Determine the (X, Y) coordinate at the center of the cell enclosing the given text.  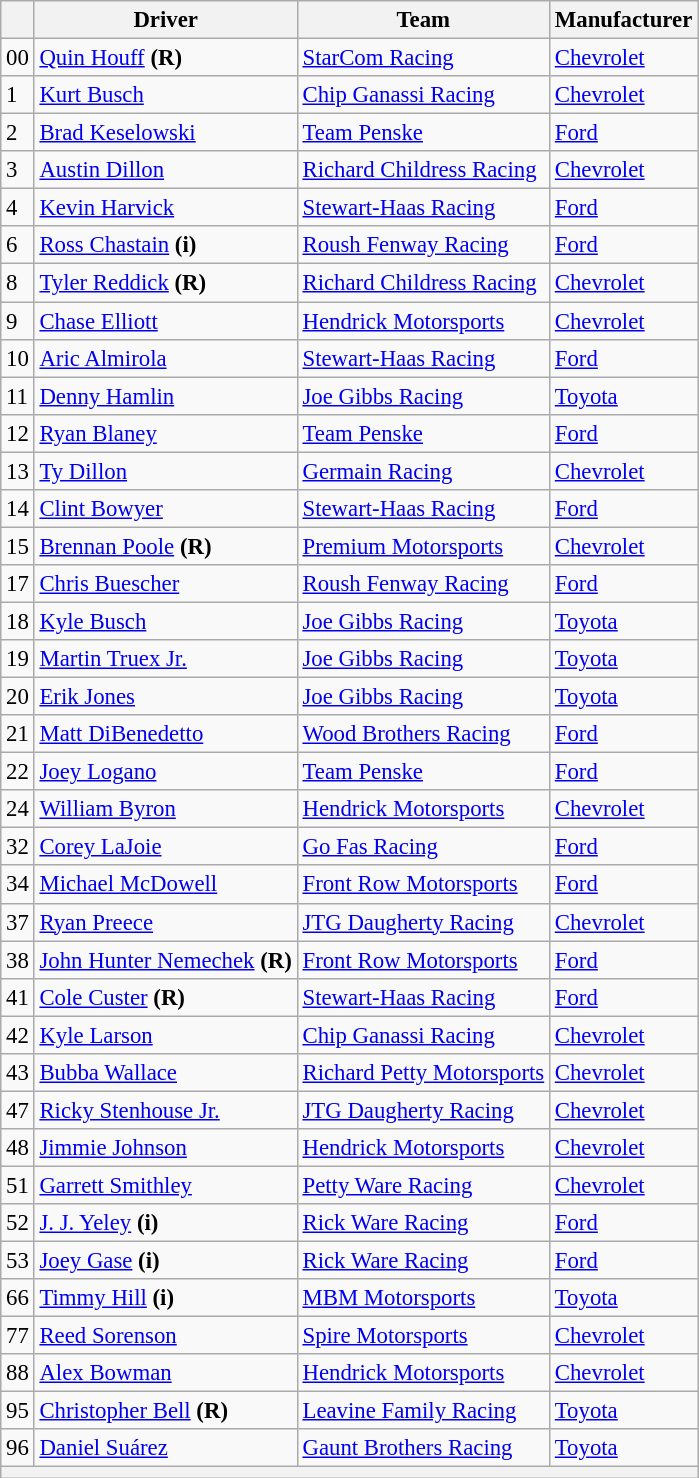
13 (18, 471)
42 (18, 1035)
Corey LaJoie (166, 847)
Jimmie Johnson (166, 1148)
William Byron (166, 809)
Premium Motorsports (423, 546)
Ryan Blaney (166, 433)
Germain Racing (423, 471)
95 (18, 1411)
Reed Sorenson (166, 1336)
Ross Chastain (i) (166, 245)
24 (18, 809)
Christopher Bell (R) (166, 1411)
22 (18, 772)
37 (18, 922)
Brennan Poole (R) (166, 546)
41 (18, 997)
Go Fas Racing (423, 847)
Garrett Smithley (166, 1185)
Clint Bowyer (166, 509)
8 (18, 283)
20 (18, 697)
96 (18, 1449)
Kyle Larson (166, 1035)
Brad Keselowski (166, 133)
12 (18, 433)
Daniel Suárez (166, 1449)
48 (18, 1148)
Michael McDowell (166, 885)
Kyle Busch (166, 621)
Joey Logano (166, 772)
4 (18, 208)
Cole Custer (R) (166, 997)
19 (18, 659)
14 (18, 509)
21 (18, 734)
Ricky Stenhouse Jr. (166, 1110)
Team (423, 20)
1 (18, 95)
9 (18, 321)
Quin Houff (R) (166, 58)
Spire Motorsports (423, 1336)
00 (18, 58)
66 (18, 1298)
Gaunt Brothers Racing (423, 1449)
Timmy Hill (i) (166, 1298)
Bubba Wallace (166, 1073)
Joey Gase (i) (166, 1261)
Alex Bowman (166, 1373)
Petty Ware Racing (423, 1185)
Denny Hamlin (166, 396)
MBM Motorsports (423, 1298)
51 (18, 1185)
34 (18, 885)
Leavine Family Racing (423, 1411)
J. J. Yeley (i) (166, 1223)
10 (18, 358)
Ty Dillon (166, 471)
43 (18, 1073)
Chase Elliott (166, 321)
15 (18, 546)
John Hunter Nemechek (R) (166, 960)
Wood Brothers Racing (423, 734)
Kurt Busch (166, 95)
6 (18, 245)
11 (18, 396)
Matt DiBenedetto (166, 734)
Manufacturer (623, 20)
Richard Petty Motorsports (423, 1073)
Martin Truex Jr. (166, 659)
Chris Buescher (166, 584)
47 (18, 1110)
2 (18, 133)
Austin Dillon (166, 170)
52 (18, 1223)
18 (18, 621)
32 (18, 847)
88 (18, 1373)
Erik Jones (166, 697)
Kevin Harvick (166, 208)
53 (18, 1261)
Driver (166, 20)
Tyler Reddick (R) (166, 283)
38 (18, 960)
17 (18, 584)
Aric Almirola (166, 358)
Ryan Preece (166, 922)
77 (18, 1336)
3 (18, 170)
StarCom Racing (423, 58)
